Return (x, y) of the center of cell containing provided text 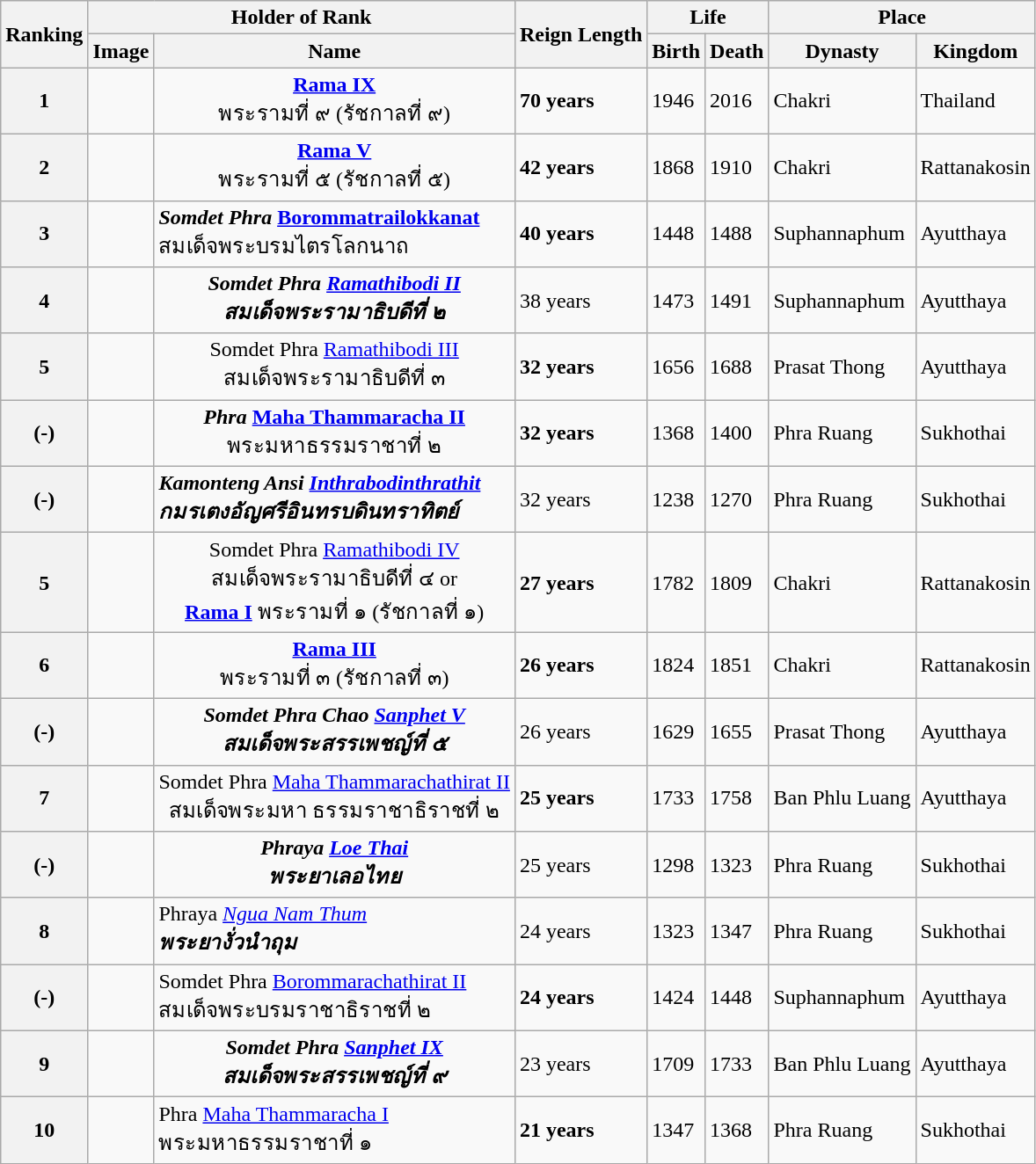
1688 (737, 367)
1868 (676, 167)
1809 (737, 582)
Ranking (44, 34)
40 years (580, 234)
Kamonteng Ansi Inthrabodinthrathitกมรเตงอัญศรีอินทรบดินทราทิตย์ (334, 499)
1491 (737, 301)
1 (44, 101)
27 years (580, 582)
Somdet Phra Ramathibodi IIสมเด็จพระรามาธิบดีที่ ๒ (334, 301)
2 (44, 167)
1910 (737, 167)
Reign Length (580, 34)
Place (902, 18)
1298 (676, 865)
Somdet Phra Borommatrailokkanatสมเด็จพระบรมไตรโลกนาถ (334, 234)
1758 (737, 798)
38 years (580, 301)
6 (44, 666)
Somdet Phra Ramathibodi IVสมเด็จพระรามาธิบดีที่ ๔ orRama I พระรามที่ ๑ (รัชกาลที่ ๑) (334, 582)
Birth (676, 51)
Thailand (975, 101)
Phra Maha Thammaracha Iพระมหาธรรมราชาที่ ๑ (334, 1131)
1824 (676, 666)
1238 (676, 499)
Somdet Phra Maha Thammarachathirat IIสมเด็จพระมหา ธรรมราชาธิราชที่ ๒ (334, 798)
1851 (737, 666)
Dynasty (843, 51)
1656 (676, 367)
Somdet Phra Chao Sanphet Vสมเด็จพระสรรเพชญ์ที่ ๕ (334, 731)
1400 (737, 433)
Death (737, 51)
Rama IXพระรามที่ ๙ (รัชกาลที่ ๙) (334, 101)
Somdet Phra Ramathibodi IIIสมเด็จพระรามาธิบดีที่ ๓ (334, 367)
23 years (580, 1064)
2016 (737, 101)
4 (44, 301)
9 (44, 1064)
21 years (580, 1131)
1629 (676, 731)
7 (44, 798)
1655 (737, 731)
1709 (676, 1064)
3 (44, 234)
1782 (676, 582)
1270 (737, 499)
Kingdom (975, 51)
Phra Maha Thammaracha IIพระมหาธรรมราชาที่ ๒ (334, 433)
Rama IIIพระรามที่ ๓ (รัชกาลที่ ๓) (334, 666)
8 (44, 931)
1424 (676, 998)
Life (708, 18)
1946 (676, 101)
Image (121, 51)
Phraya Loe Thaiพระยาเลอไทย (334, 865)
Somdet Phra Sanphet IXสมเด็จพระสรรเพชญ์ที่ ๙ (334, 1064)
1488 (737, 234)
1473 (676, 301)
70 years (580, 101)
Name (334, 51)
Rama Vพระรามที่ ๕ (รัชกาลที่ ๕) (334, 167)
42 years (580, 167)
Phraya Ngua Nam Thumพระยางั่วนำถุม (334, 931)
10 (44, 1131)
Holder of Rank (302, 18)
Somdet Phra Borommarachathirat IIสมเด็จพระบรมราชาธิราชที่ ๒ (334, 998)
